Output the [x, y] coordinate of the center of the cell containing the given text.  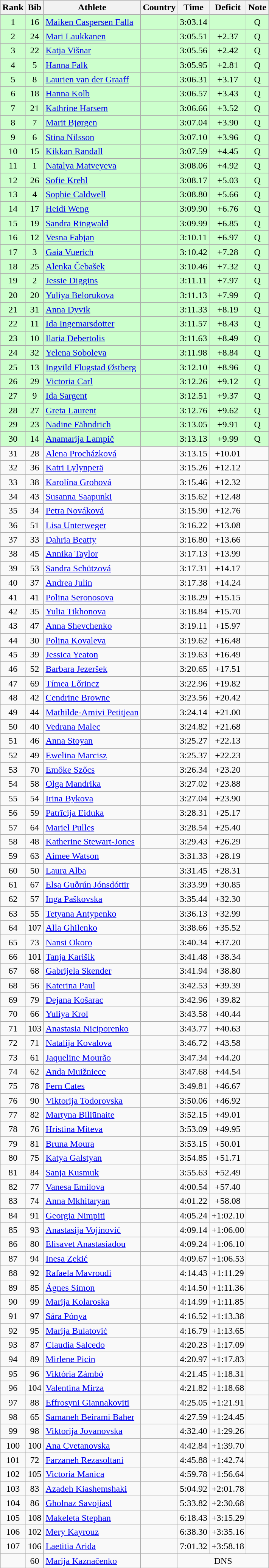
3:36.13 [194, 914]
4:16.52 [194, 1316]
Mariel Pulles [92, 827]
+1:17.83 [228, 1359]
+1:29.26 [228, 1431]
3:53.15 [194, 1144]
Tanja Karišik [92, 957]
Gaia Vuerich [92, 252]
+15.15 [228, 597]
3:33.99 [194, 885]
+7.97 [228, 281]
Mery Kayrouz [92, 1532]
Petra Nováková [92, 511]
3:42.53 [194, 985]
3:07.59 [194, 151]
Katri Lylynperä [92, 468]
Natalija Kovalova [92, 1043]
DNS [223, 1561]
Katherine Stewart-Jones [92, 841]
+21.00 [228, 712]
+16.49 [228, 655]
Martyna Biliūnaite [92, 1115]
Athlete [92, 8]
3:08.06 [194, 165]
+35.52 [228, 928]
3:05.95 [194, 65]
3:31.45 [194, 870]
+51.71 [228, 1158]
3:27.04 [194, 798]
Hanna Kolb [92, 94]
Elsa Guðrún Jónsdóttir [92, 885]
4:21.45 [194, 1374]
Yuliya Belorukova [92, 295]
Jaqueline Mourão [92, 1057]
+52.49 [228, 1172]
Country [159, 8]
3:15.26 [194, 468]
+2:01.78 [228, 1489]
Time [194, 8]
Patrīcija Eiduka [92, 813]
4:09.67 [194, 1259]
Laurien van der Graaff [92, 79]
+1:13.38 [228, 1316]
3:41.48 [194, 957]
Greta Laurent [92, 410]
3:07.04 [194, 122]
3:19.11 [194, 626]
7:01.32 [194, 1546]
+1:06.10 [228, 1244]
+3.90 [228, 122]
+1:11.36 [228, 1287]
Anastasija Vojinović [92, 1230]
3:15.62 [194, 496]
Marija Kolaroska [92, 1302]
3:09.99 [194, 223]
3:08.17 [194, 180]
+6.76 [228, 209]
4:00.54 [194, 1187]
3:06.57 [194, 94]
3:19.63 [194, 655]
+5.03 [228, 180]
+3.52 [228, 108]
3:13.15 [194, 453]
+1:21.91 [228, 1403]
Azadeh Kiashemshaki [92, 1489]
Kikkan Randall [92, 151]
3:17.38 [194, 583]
+7.99 [228, 295]
Alla Ghilenko [92, 928]
+9.99 [228, 439]
+7.32 [228, 266]
+1:42.74 [228, 1460]
Marit Bjørgen [92, 122]
Farzaneh Rezasoltani [92, 1460]
4:14.99 [194, 1302]
+1:11.29 [228, 1273]
Sanja Kusmuk [92, 1172]
3:08.80 [194, 195]
Jessica Yeaton [92, 655]
+1:24.45 [228, 1417]
Sandra Schützová [92, 568]
+32.99 [228, 914]
+13.99 [228, 554]
+3:35.16 [228, 1532]
Ingvild Flugstad Østberg [92, 367]
Anna Shevchenko [92, 626]
+23.90 [228, 798]
3:05.56 [194, 51]
+40.63 [228, 1028]
+49.95 [228, 1129]
3:47.68 [194, 1072]
3:10.42 [194, 252]
4:42.84 [194, 1446]
+22.23 [228, 755]
Olga Mandrika [92, 784]
Bib [35, 8]
Ewelina Marcisz [92, 755]
Sofie Krehl [92, 180]
+16.48 [228, 640]
+3.17 [228, 79]
Victoria Manica [92, 1474]
Cendrine Browne [92, 698]
5:04.92 [194, 1489]
Karolína Grohová [92, 482]
+1:06.53 [228, 1259]
+12.48 [228, 496]
+57.40 [228, 1187]
3:49.81 [194, 1086]
3:17.13 [194, 554]
3:15.46 [194, 482]
Mirlene Picin [92, 1359]
+58.08 [228, 1201]
3:47.34 [194, 1057]
+17.51 [228, 669]
Andrea Julin [92, 583]
+40.44 [228, 1014]
4:05.24 [194, 1215]
Victoria Carl [92, 381]
+50.01 [228, 1144]
Anastasia Niciporenko [92, 1028]
3:16.22 [194, 525]
+15.70 [228, 611]
Valentina Mirza [92, 1388]
Elisavet Anastasiadou [92, 1244]
4:32.40 [194, 1431]
Alena Procházková [92, 453]
Barbara Jezeršek [92, 669]
4:59.78 [194, 1474]
3:25.37 [194, 755]
Natalya Matveyeva [92, 165]
3:12.10 [194, 367]
+26.29 [228, 841]
+8.96 [228, 367]
3:43.58 [194, 1014]
Tetyana Antypenko [92, 914]
Rafaela Mavroudi [92, 1273]
Fern Cates [92, 1086]
+9.37 [228, 396]
Inesa Zekić [92, 1259]
108 [35, 1517]
Yulia Tikhonova [92, 611]
Sophie Caldwell [92, 195]
Anna Mkhitaryan [92, 1201]
+1:13.65 [228, 1330]
3:53.09 [194, 1129]
+7.28 [228, 252]
+28.19 [228, 856]
Ida Ingemarsdotter [92, 324]
3:46.72 [194, 1043]
Sandra Ringwald [92, 223]
Laura Alba [92, 870]
Note [257, 8]
Nansi Okoro [92, 942]
Rank [13, 8]
+39.82 [228, 1000]
Susanna Saapunki [92, 496]
Nadine Fähndrich [92, 425]
3:13.13 [194, 439]
+12.12 [228, 468]
4:01.22 [194, 1201]
Anda Muižniece [92, 1072]
+21.68 [228, 727]
Gholnaz Savojiasl [92, 1503]
3:43.77 [194, 1028]
3:07.10 [194, 137]
Vedrana Malec [92, 727]
+1:06.00 [228, 1230]
+44.20 [228, 1057]
4:14.43 [194, 1273]
+38.34 [228, 957]
Kathrine Harsem [92, 108]
3:27.02 [194, 784]
+44.54 [228, 1072]
3:11.98 [194, 353]
4:20.97 [194, 1359]
+22.13 [228, 741]
+5.66 [228, 195]
4:45.88 [194, 1460]
Emőke Szőcs [92, 770]
+37.20 [228, 942]
3:26.34 [194, 770]
Hanna Falk [92, 65]
Jessie Diggins [92, 281]
+8.84 [228, 353]
+39.39 [228, 985]
+13.66 [228, 540]
3:11.11 [194, 281]
Polina Kovaleva [92, 640]
3:13.05 [194, 425]
+3.96 [228, 137]
3:22.96 [194, 683]
5:33.82 [194, 1503]
+1:56.64 [228, 1474]
3:12.76 [194, 410]
+14.17 [228, 568]
3:19.62 [194, 640]
3:35.44 [194, 899]
Heidi Weng [92, 209]
3:06.31 [194, 79]
+4.45 [228, 151]
+14.24 [228, 583]
3:28.31 [194, 813]
3:05.51 [194, 36]
3:38.66 [194, 928]
Yuliya Krol [92, 1014]
+1:17.09 [228, 1345]
3:55.63 [194, 1172]
+4.92 [228, 165]
+8.49 [228, 338]
4:27.59 [194, 1417]
Marija Bulatović [92, 1330]
4:09.24 [194, 1244]
Inga Paškovska [92, 899]
+1:02.10 [228, 1215]
3:52.15 [194, 1115]
Polina Seronosova [92, 597]
Mari Laukkanen [92, 36]
+20.42 [228, 698]
Anamarija Lampič [92, 439]
+43.58 [228, 1043]
+23.20 [228, 770]
3:12.26 [194, 381]
+32.30 [228, 899]
Laetitia Arida [92, 1546]
Hristina Miteva [92, 1129]
+13.08 [228, 525]
Makeleta Stephan [92, 1517]
+15.97 [228, 626]
Maiken Caspersen Falla [92, 22]
3:24.14 [194, 712]
+9.62 [228, 410]
3:17.31 [194, 568]
+12.76 [228, 511]
3:10.11 [194, 238]
3:11.33 [194, 309]
3:16.80 [194, 540]
3:11.63 [194, 338]
4:25.05 [194, 1403]
+28.31 [228, 870]
3:11.57 [194, 324]
Claudia Salcedo [92, 1345]
Effrosyni Giannakoviti [92, 1403]
+12.32 [228, 482]
3:54.85 [194, 1158]
+3:58.18 [228, 1546]
Ilaria Debertolis [92, 338]
Deficit [228, 8]
+2.81 [228, 65]
+8.43 [228, 324]
3:31.33 [194, 856]
Anna Stoyan [92, 741]
+9.91 [228, 425]
Ágnes Simon [92, 1287]
+23.88 [228, 784]
+3.43 [228, 94]
+9.12 [228, 381]
Irina Bykova [92, 798]
+6.85 [228, 223]
Aimee Watson [92, 856]
3:09.90 [194, 209]
Mathilde-Amivi Petitjean [92, 712]
+2.42 [228, 51]
4:14.50 [194, 1287]
3:24.82 [194, 727]
Viktória Zámbó [92, 1374]
Ida Sargent [92, 396]
3:03.14 [194, 22]
3:10.46 [194, 266]
3:42.96 [194, 1000]
6:38.30 [194, 1532]
Yelena Soboleva [92, 353]
4:09.14 [194, 1230]
+1:39.70 [228, 1446]
Viktorija Jovanovska [92, 1431]
+38.80 [228, 971]
3:23.56 [194, 698]
Alenka Čebašek [92, 266]
3:18.29 [194, 597]
4:20.23 [194, 1345]
+25.40 [228, 827]
+8.19 [228, 309]
+46.92 [228, 1101]
Annika Taylor [92, 554]
3:18.84 [194, 611]
Dejana Košarac [92, 1000]
Marija Kaznačenko [92, 1561]
3:41.94 [194, 971]
Katerina Paul [92, 985]
+1:18.31 [228, 1374]
Vanesa Emilova [92, 1187]
3:15.90 [194, 511]
Anna Dyvik [92, 309]
3:40.34 [194, 942]
Lisa Unterweger [92, 525]
+3:15.29 [228, 1517]
Georgia Nimpiti [92, 1215]
6:18.43 [194, 1517]
+49.01 [228, 1115]
3:20.65 [194, 669]
+25.17 [228, 813]
3:11.13 [194, 295]
Ana Cvetanovska [92, 1446]
Viktorija Todorovska [92, 1101]
+2.37 [228, 36]
Stina Nilsson [92, 137]
Katja Višnar [92, 51]
+1:11.85 [228, 1302]
+2:30.68 [228, 1503]
4:21.82 [194, 1388]
+1:18.68 [228, 1388]
+30.85 [228, 885]
+19.82 [228, 683]
4:16.79 [194, 1330]
3:50.06 [194, 1101]
Vesna Fabjan [92, 238]
3:06.66 [194, 108]
3:25.27 [194, 741]
Gabrijela Skender [92, 971]
+6.97 [228, 238]
Dahria Beatty [92, 540]
Sára Pónya [92, 1316]
Tímea Lőrincz [92, 683]
3:12.51 [194, 396]
Samaneh Beirami Baher [92, 1417]
Katya Galstyan [92, 1158]
Bruna Moura [92, 1144]
+10.01 [228, 453]
+46.67 [228, 1086]
3:29.43 [194, 841]
3:28.54 [194, 827]
